Extract the (x, y) coordinate from the center of the cell holding the provided text.  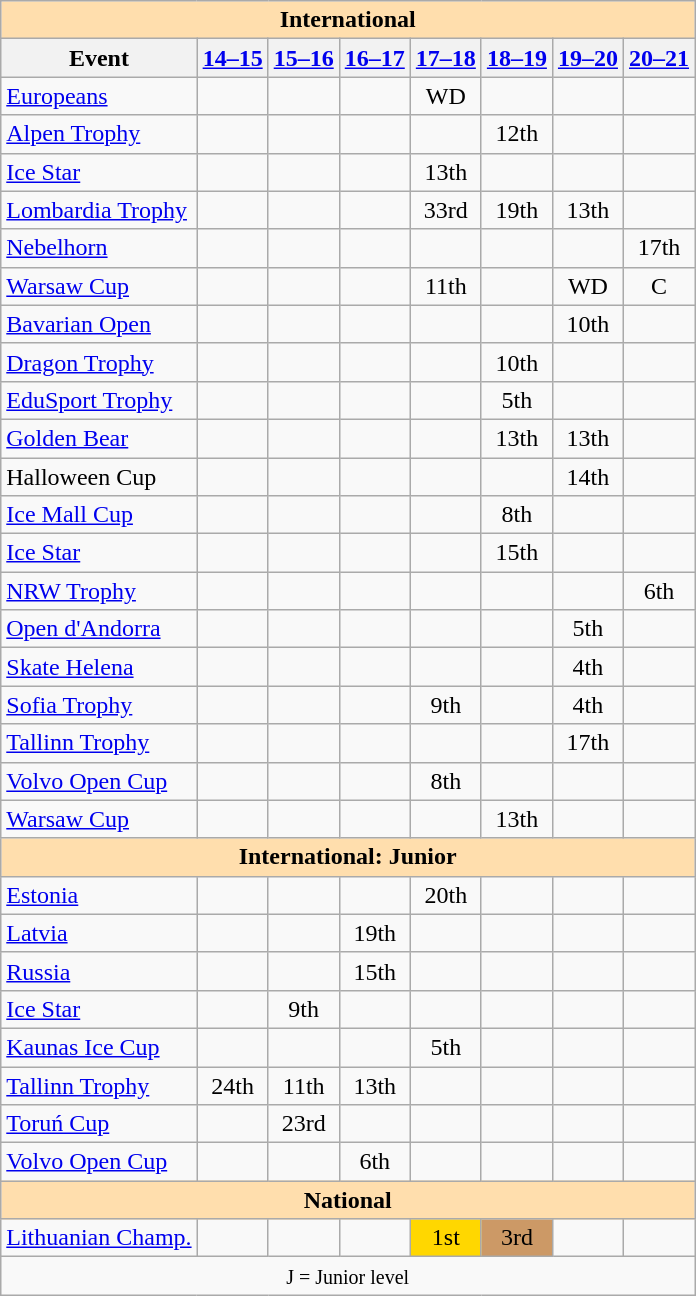
19–20 (588, 58)
Sofia Trophy (99, 705)
14–15 (232, 58)
Toruń Cup (99, 1124)
J = Junior level (348, 1276)
Estonia (99, 895)
Kaunas Ice Cup (99, 1047)
Open d'Andorra (99, 629)
Russia (99, 971)
3rd (516, 1238)
24th (232, 1085)
20th (446, 895)
Dragon Trophy (99, 362)
EduSport Trophy (99, 400)
Alpen Trophy (99, 134)
C (658, 286)
Lombardia Trophy (99, 210)
Halloween Cup (99, 477)
International (348, 20)
NRW Trophy (99, 591)
Nebelhorn (99, 248)
33rd (446, 210)
Event (99, 58)
International: Junior (348, 857)
Golden Bear (99, 438)
Skate Helena (99, 667)
Ice Mall Cup (99, 515)
Lithuanian Champ. (99, 1238)
15–16 (304, 58)
12th (516, 134)
23rd (304, 1124)
Europeans (99, 96)
20–21 (658, 58)
Latvia (99, 933)
1st (446, 1238)
National (348, 1200)
Bavarian Open (99, 324)
18–19 (516, 58)
17–18 (446, 58)
16–17 (374, 58)
14th (588, 477)
